Extract the (x, y) coordinate from the center of the cell holding the provided text.  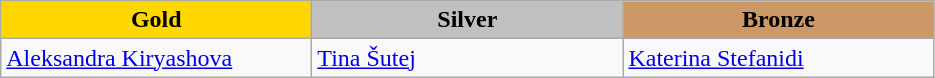
Tina Šutej (468, 58)
Gold (156, 20)
Bronze (778, 20)
Katerina Stefanidi (778, 58)
Aleksandra Kiryashova (156, 58)
Silver (468, 20)
